Search for the cell housing the specified text and yield its (X, Y) center coordinate. 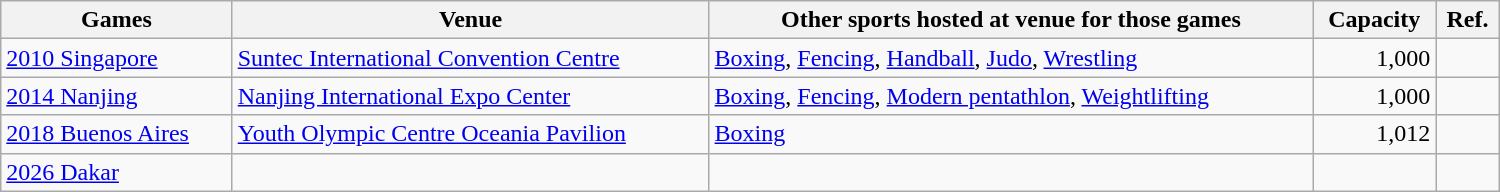
Capacity (1374, 20)
Suntec International Convention Centre (470, 58)
2018 Buenos Aires (116, 134)
1,012 (1374, 134)
2010 Singapore (116, 58)
Youth Olympic Centre Oceania Pavilion (470, 134)
Boxing, Fencing, Modern pentathlon, Weightlifting (1011, 96)
Boxing (1011, 134)
Games (116, 20)
Nanjing International Expo Center (470, 96)
Other sports hosted at venue for those games (1011, 20)
2026 Dakar (116, 172)
Boxing, Fencing, Handball, Judo, Wrestling (1011, 58)
2014 Nanjing (116, 96)
Venue (470, 20)
Ref. (1468, 20)
